Locate the cell with the specified text and output its (x, y) center coordinate. 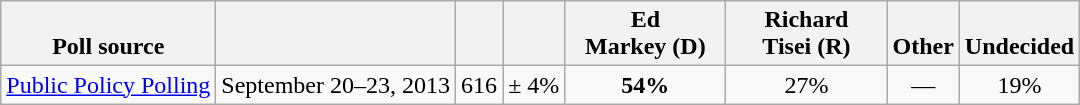
54% (646, 85)
27% (806, 85)
Public Policy Polling (108, 85)
616 (480, 85)
EdMarkey (D) (646, 34)
± 4% (534, 85)
19% (1019, 85)
Poll source (108, 34)
September 20–23, 2013 (336, 85)
— (923, 85)
Other (923, 34)
RichardTisei (R) (806, 34)
Undecided (1019, 34)
